From the cell containing the given text, extract its center point as (X, Y) coordinate. 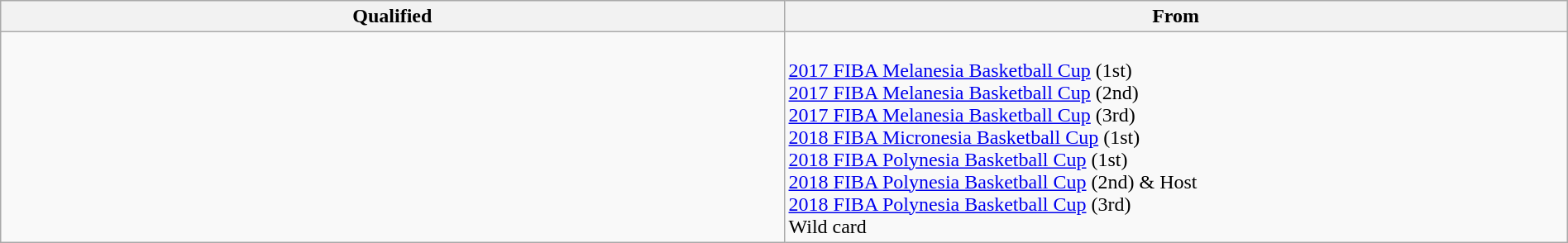
Qualified (392, 17)
From (1176, 17)
